Detect which cell encompasses the target text, then output its [x, y] center coordinate. 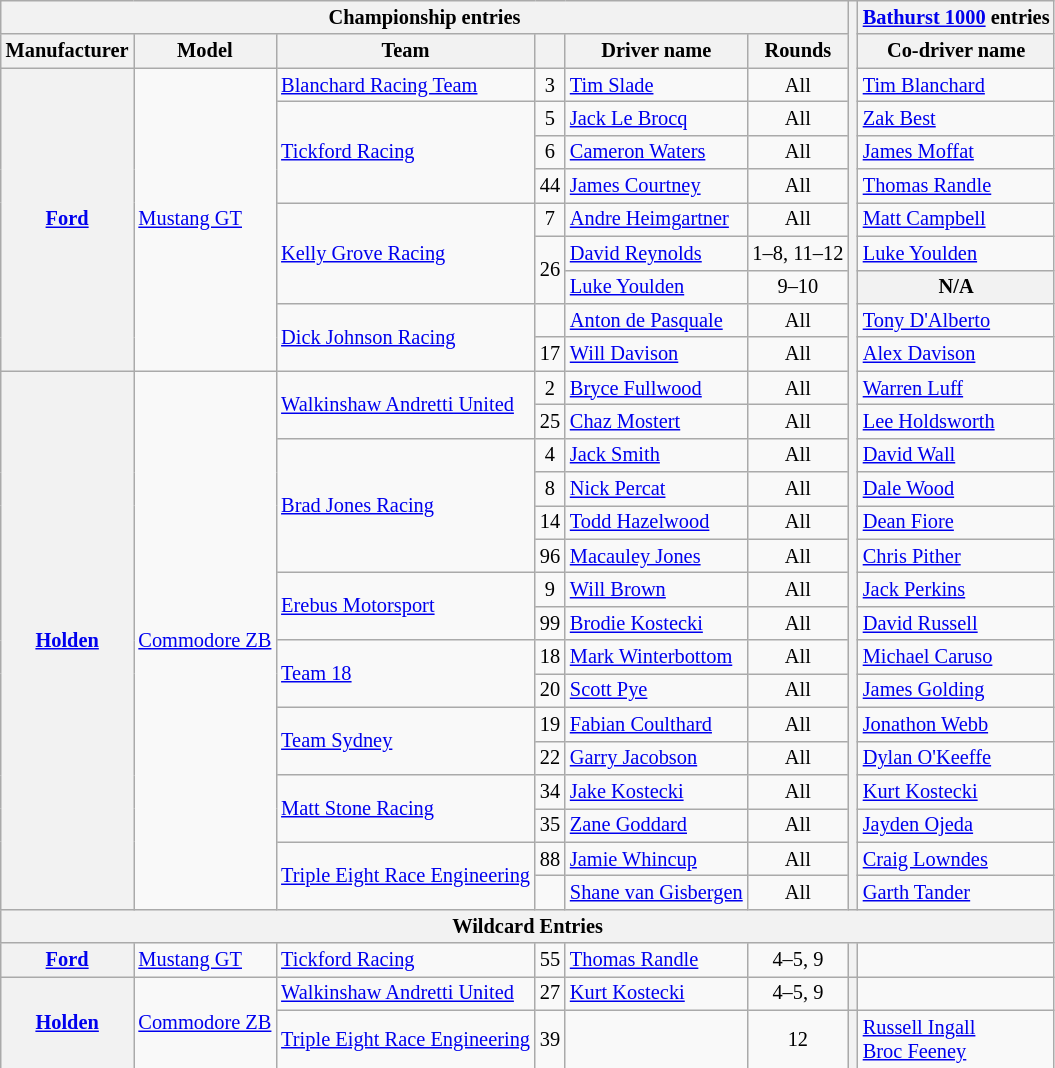
Jack Le Brocq [656, 118]
Dale Wood [956, 489]
39 [550, 1039]
Jonathon Webb [956, 724]
Fabian Coulthard [656, 724]
14 [550, 522]
7 [550, 219]
Zane Goddard [656, 825]
Championship entries [424, 17]
Mark Winterbottom [656, 657]
Dick Johnson Racing [406, 336]
Wildcard Entries [528, 926]
Alex Davison [956, 354]
9–10 [798, 287]
1–8, 11–12 [798, 253]
Dylan O'Keeffe [956, 758]
19 [550, 724]
Team [406, 51]
Dean Fiore [956, 522]
Macauley Jones [656, 556]
Anton de Pasquale [656, 320]
David Wall [956, 455]
25 [550, 421]
David Reynolds [656, 253]
Brodie Kostecki [656, 623]
Chaz Mostert [656, 421]
Nick Percat [656, 489]
Lee Holdsworth [956, 421]
Scott Pye [656, 690]
88 [550, 859]
Will Davison [656, 354]
Bathurst 1000 entries [956, 17]
Tim Blanchard [956, 85]
Jake Kostecki [656, 791]
12 [798, 1039]
Matt Campbell [956, 219]
Blanchard Racing Team [406, 85]
Zak Best [956, 118]
22 [550, 758]
Chris Pither [956, 556]
Garth Tander [956, 892]
Brad Jones Racing [406, 506]
6 [550, 152]
David Russell [956, 623]
James Moffat [956, 152]
Jack Perkins [956, 589]
Erebus Motorsport [406, 606]
17 [550, 354]
Craig Lowndes [956, 859]
Garry Jacobson [656, 758]
5 [550, 118]
Model [206, 51]
James Golding [956, 690]
Jamie Whincup [656, 859]
Michael Caruso [956, 657]
Team 18 [406, 674]
Tony D'Alberto [956, 320]
18 [550, 657]
55 [550, 960]
96 [550, 556]
9 [550, 589]
Bryce Fullwood [656, 388]
Matt Stone Racing [406, 808]
2 [550, 388]
Warren Luff [956, 388]
Kelly Grove Racing [406, 252]
44 [550, 186]
Jack Smith [656, 455]
Russell Ingall Broc Feeney [956, 1039]
99 [550, 623]
Will Brown [656, 589]
Rounds [798, 51]
Driver name [656, 51]
20 [550, 690]
4 [550, 455]
34 [550, 791]
35 [550, 825]
N/A [956, 287]
James Courtney [656, 186]
Cameron Waters [656, 152]
Tim Slade [656, 85]
Jayden Ojeda [956, 825]
Manufacturer [68, 51]
Andre Heimgartner [656, 219]
Shane van Gisbergen [656, 892]
8 [550, 489]
3 [550, 85]
Team Sydney [406, 740]
Todd Hazelwood [656, 522]
26 [550, 270]
27 [550, 993]
Co-driver name [956, 51]
